Scan for the cell matching the given text and deliver its [x, y] coordinate at center. 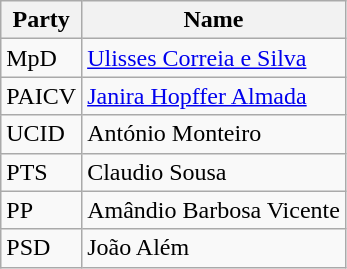
Amândio Barbosa Vicente [214, 210]
Party [42, 20]
Name [214, 20]
António Monteiro [214, 134]
UCID [42, 134]
Claudio Sousa [214, 172]
PAICV [42, 96]
PTS [42, 172]
Ulisses Correia e Silva [214, 58]
PSD [42, 248]
PP [42, 210]
MpD [42, 58]
João Além [214, 248]
Janira Hopffer Almada [214, 96]
